From the cell containing the given text, extract its center point as [X, Y] coordinate. 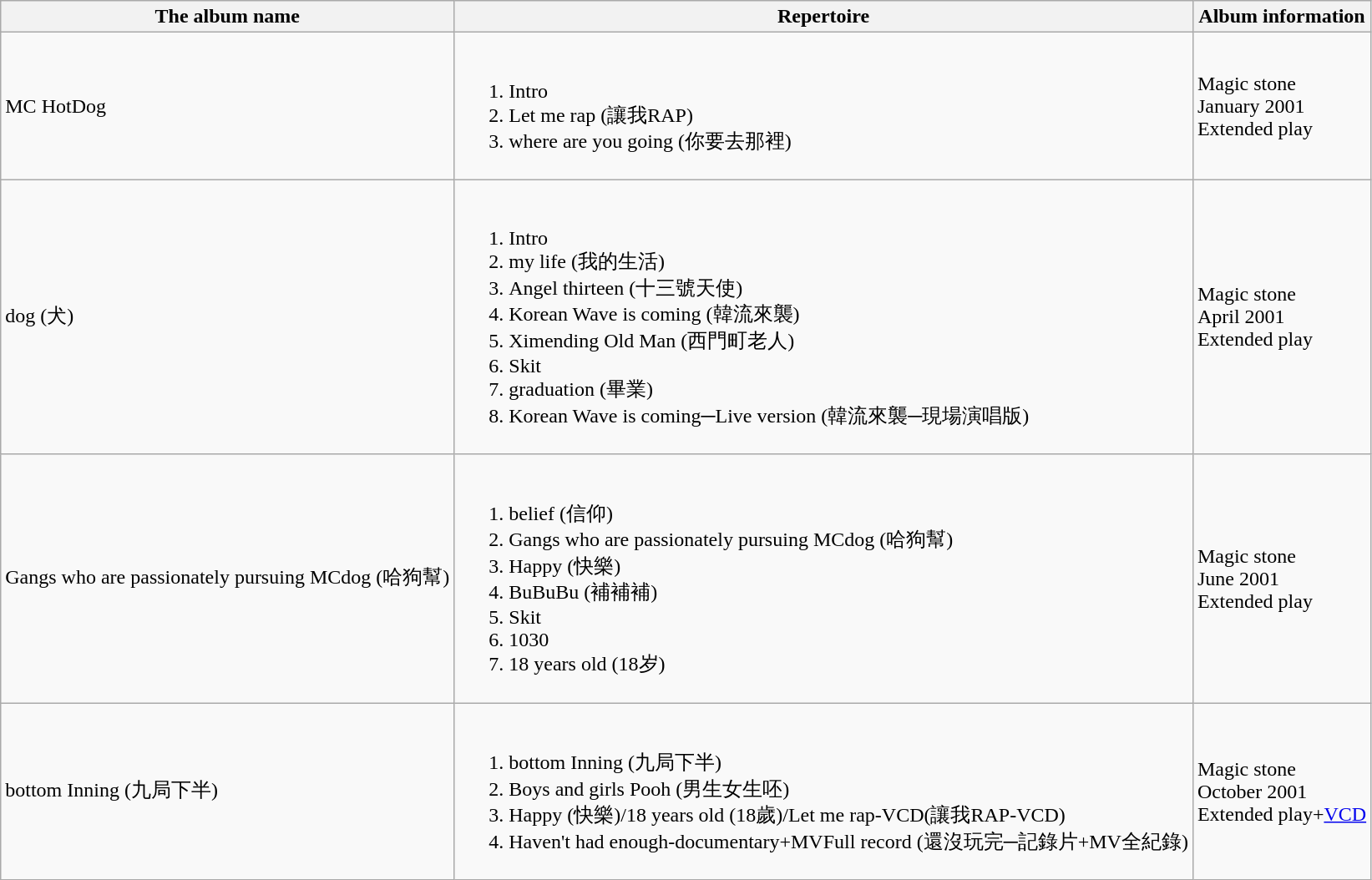
Repertoire [823, 17]
Album information [1281, 17]
Magic stoneJune 2001Extended play [1281, 579]
The album name [227, 17]
belief (信仰)Gangs who are passionately pursuing MCdog (哈狗幫)Happy (快樂)BuBuBu (補補補)Skit103018 years old (18岁) [823, 579]
bottom Inning (九局下半) [227, 791]
MC HotDog [227, 106]
dog (犬) [227, 317]
Gangs who are passionately pursuing MCdog (哈狗幫) [227, 579]
Magic stoneApril 2001Extended play [1281, 317]
Magic stoneJanuary 2001Extended play [1281, 106]
IntroLet me rap (讓我RAP)where are you going (你要去那裡) [823, 106]
Magic stoneOctober 2001Extended play+VCD [1281, 791]
